Provide the [X, Y] coordinate of the cell's center where the given text is located.  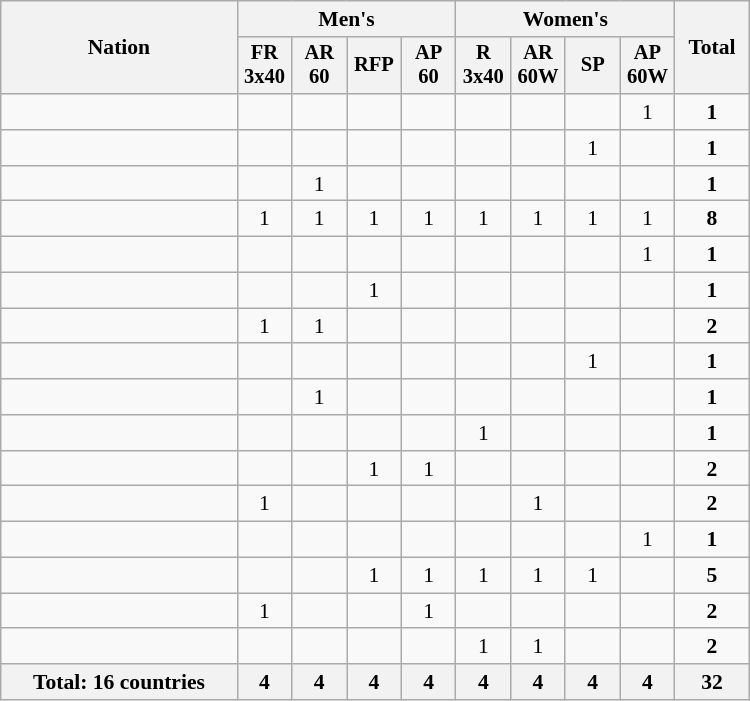
32 [712, 682]
SP [592, 66]
Nation [119, 48]
5 [712, 576]
R 3x40 [484, 66]
RFP [374, 66]
8 [712, 219]
AP 60W [648, 66]
AR 60W [538, 66]
Total: 16 countries [119, 682]
Men's [346, 19]
FR 3x40 [264, 66]
Women's [566, 19]
Total [712, 48]
AR 60 [320, 66]
AP 60 [428, 66]
